Capture the cell that displays the provided text and extract its [x, y] central coordinate. 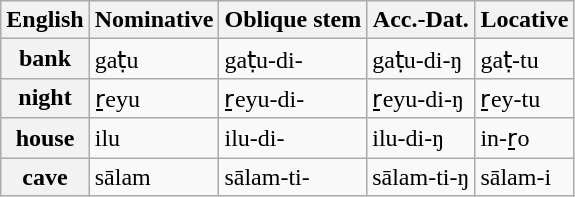
bank [45, 59]
Acc.-Dat. [421, 20]
ṟeyu-di-ŋ [421, 98]
in-ṟo [524, 138]
gaṭu-di-ŋ [421, 59]
Nominative [154, 20]
gaṭ-tu [524, 59]
sālam-ti-ŋ [421, 177]
sālam-i [524, 177]
gaṭu [154, 59]
cave [45, 177]
English [45, 20]
ṟey-tu [524, 98]
night [45, 98]
sālam-ti- [293, 177]
ṟeyu-di- [293, 98]
ilu [154, 138]
Locative [524, 20]
ṟeyu [154, 98]
Oblique stem [293, 20]
ilu-di-ŋ [421, 138]
house [45, 138]
sālam [154, 177]
gaṭu-di- [293, 59]
ilu-di- [293, 138]
